Scan for the cell matching the given text and deliver its [x, y] coordinate at center. 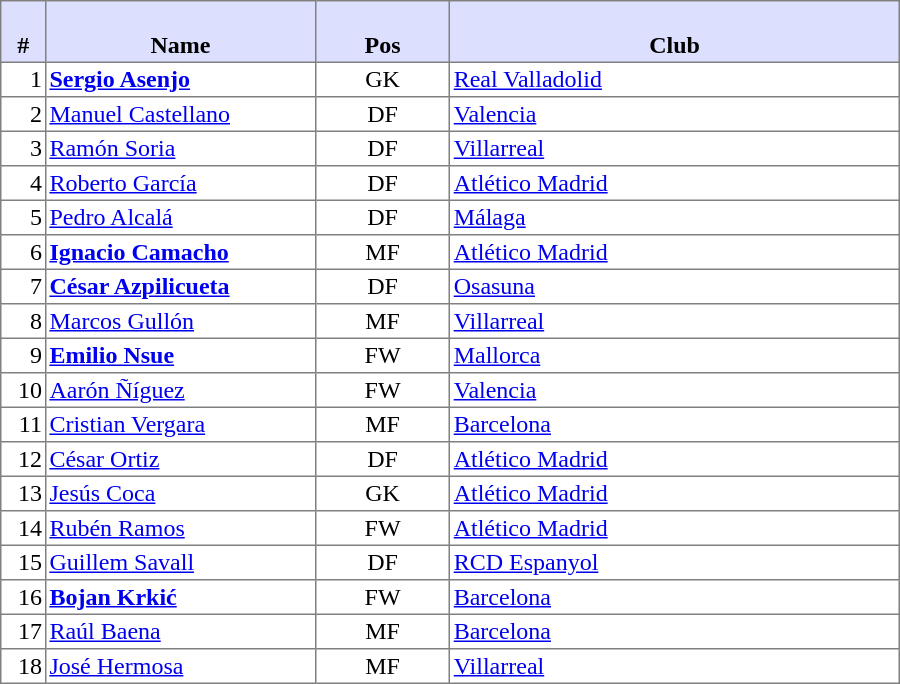
Manuel Castellano [181, 114]
Emilio Nsue [181, 355]
8 [24, 321]
# [24, 32]
14 [24, 528]
Raúl Baena [181, 631]
César Azpilicueta [181, 286]
17 [24, 631]
13 [24, 493]
Club [674, 32]
9 [24, 355]
Name [181, 32]
5 [24, 217]
Cristian Vergara [181, 424]
11 [24, 424]
RCD Espanyol [674, 562]
16 [24, 597]
Pos [382, 32]
3 [24, 148]
Mallorca [674, 355]
Aarón Ñíguez [181, 390]
César Ortiz [181, 459]
7 [24, 286]
4 [24, 183]
Roberto García [181, 183]
1 [24, 79]
Rubén Ramos [181, 528]
15 [24, 562]
Osasuna [674, 286]
Jesús Coca [181, 493]
Sergio Asenjo [181, 79]
18 [24, 666]
Guillem Savall [181, 562]
Bojan Krkić [181, 597]
Marcos Gullón [181, 321]
Ignacio Camacho [181, 252]
2 [24, 114]
Ramón Soria [181, 148]
6 [24, 252]
12 [24, 459]
10 [24, 390]
Real Valladolid [674, 79]
Pedro Alcalá [181, 217]
José Hermosa [181, 666]
Málaga [674, 217]
